Determine the [X, Y] coordinate at the center of the cell enclosing the given text.  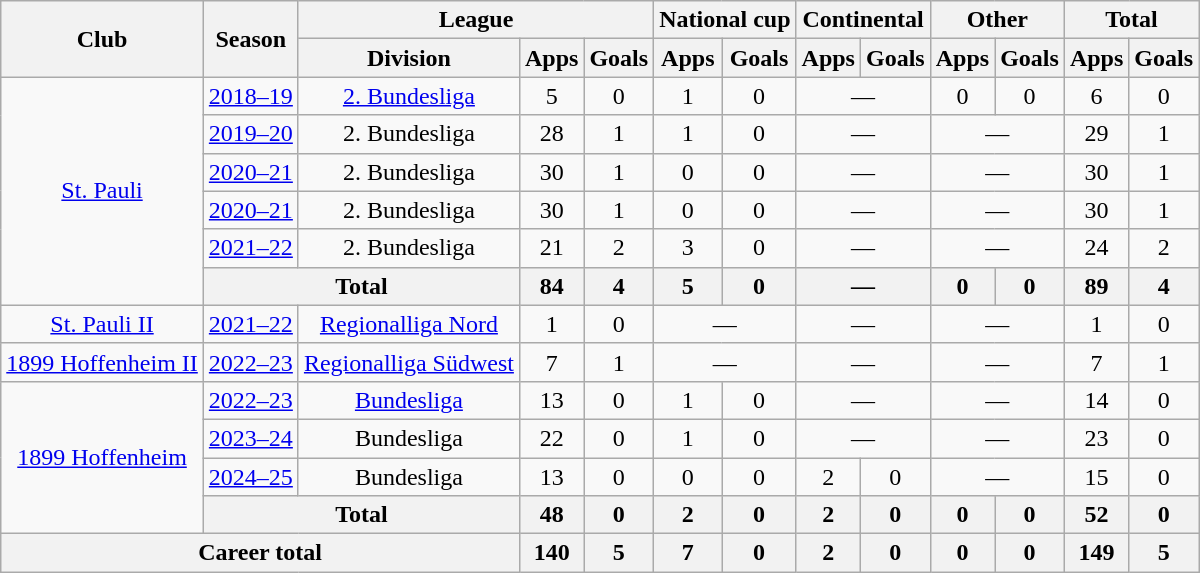
St. Pauli II [102, 324]
Season [250, 39]
1899 Hoffenheim [102, 457]
28 [551, 134]
48 [551, 515]
Career total [260, 553]
84 [551, 286]
1899 Hoffenheim II [102, 362]
League [476, 20]
3 [688, 248]
14 [1096, 400]
149 [1096, 553]
St. Pauli [102, 191]
21 [551, 248]
National cup [725, 20]
Regionalliga Südwest [408, 362]
15 [1096, 477]
Club [102, 39]
140 [551, 553]
52 [1096, 515]
Regionalliga Nord [408, 324]
2024–25 [250, 477]
24 [1096, 248]
2018–19 [250, 96]
2023–24 [250, 438]
Division [408, 58]
Continental [863, 20]
Other [997, 20]
29 [1096, 134]
6 [1096, 96]
22 [551, 438]
23 [1096, 438]
2019–20 [250, 134]
89 [1096, 286]
